Return (X, Y) of the center of cell containing provided text 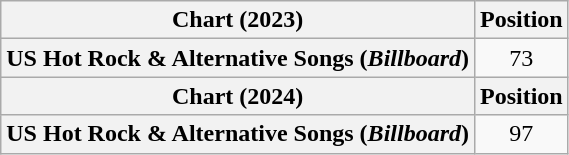
73 (521, 58)
97 (521, 134)
Chart (2024) (238, 96)
Chart (2023) (238, 20)
